Return the (x, y) coordinate for the center point of the cell that contains the specified text.  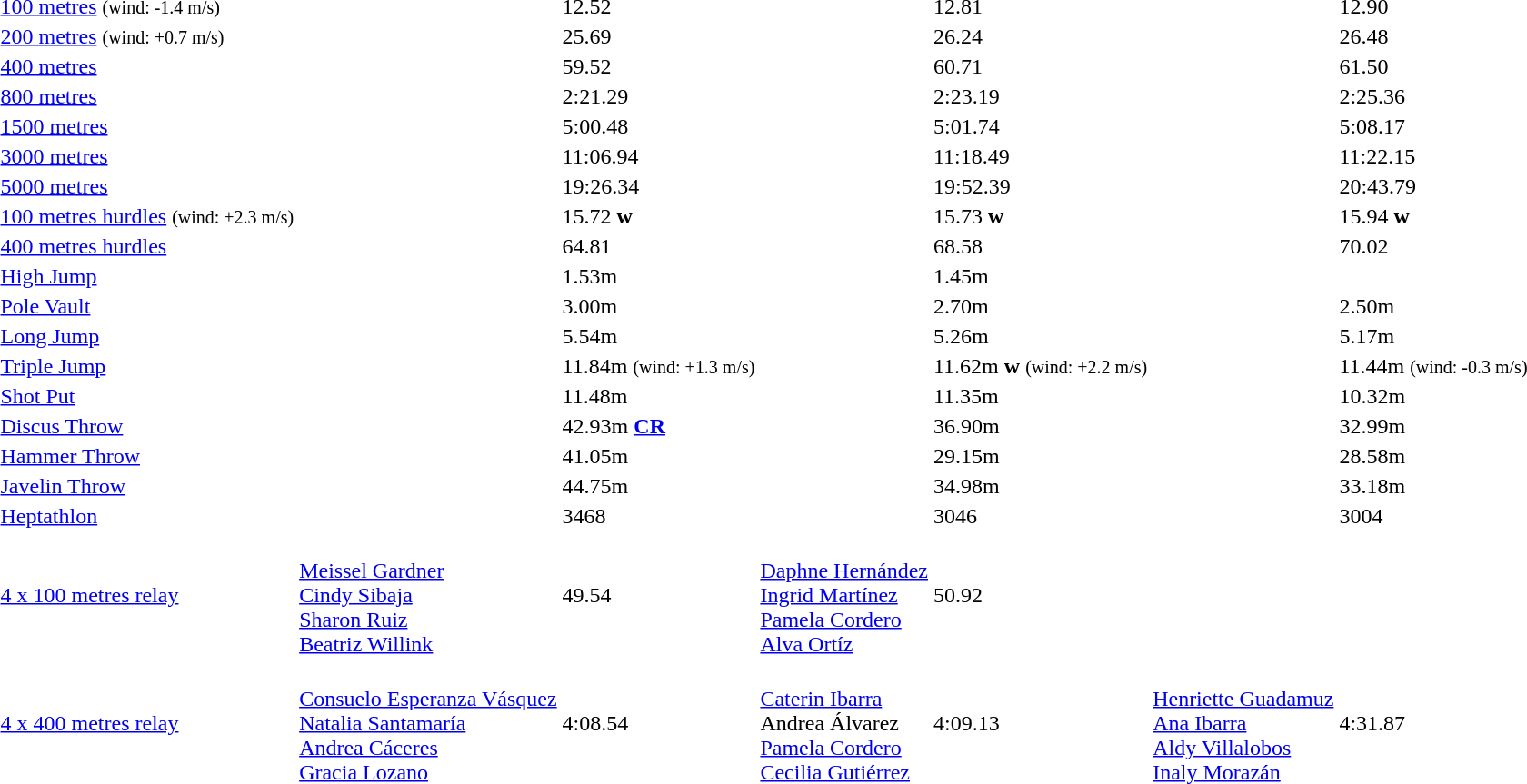
44.75m (658, 486)
49.54 (658, 595)
3.00m (658, 306)
11.48m (658, 396)
11.35m (1040, 396)
41.05m (658, 456)
2:23.19 (1040, 96)
1.45m (1040, 276)
29.15m (1040, 456)
26.24 (1040, 36)
2.70m (1040, 306)
11.84m (wind: +1.3 m/s) (658, 366)
25.69 (658, 36)
1.53m (658, 276)
Daphne Hernández Ingrid Martínez Pamela Cordero Alva Ortíz (844, 595)
36.90m (1040, 426)
34.98m (1040, 486)
15.72 w (658, 216)
59.52 (658, 66)
2:21.29 (658, 96)
5:00.48 (658, 126)
5.54m (658, 336)
19:26.34 (658, 186)
5.26m (1040, 336)
5:01.74 (1040, 126)
3468 (658, 516)
19:52.39 (1040, 186)
11:06.94 (658, 156)
11.62m w (wind: +2.2 m/s) (1040, 366)
42.93m CR (658, 426)
Meissel Gardner Cindy Sibaja Sharon Ruiz Beatriz Willink (428, 595)
60.71 (1040, 66)
3046 (1040, 516)
64.81 (658, 246)
11:18.49 (1040, 156)
50.92 (1040, 595)
68.58 (1040, 246)
15.73 w (1040, 216)
